Locate the cell with the specified text and output its [X, Y] center coordinate. 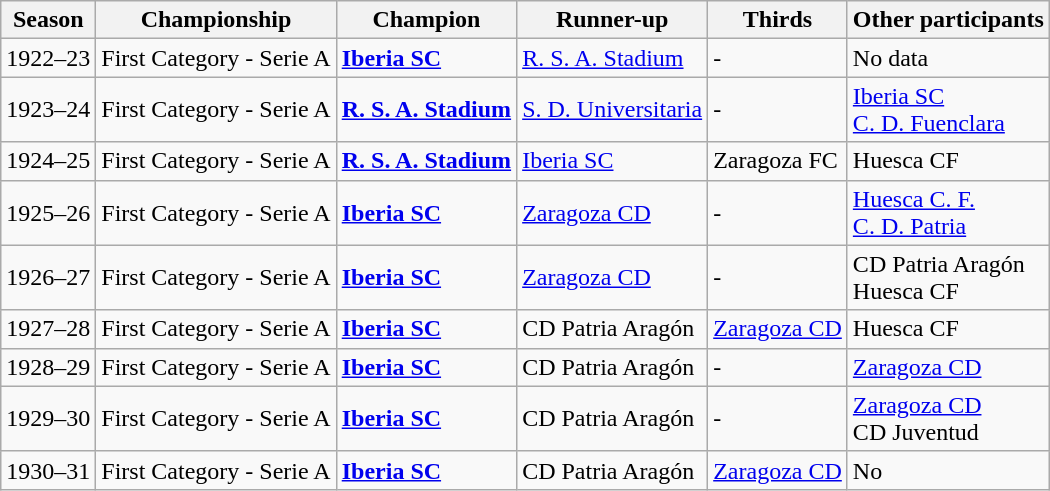
Championship [216, 20]
Runner-up [612, 20]
Champion [426, 20]
S. D. Universitaria [612, 110]
Huesca C. F. C. D. Patria [948, 212]
Other participants [948, 20]
No data [948, 58]
1922–23 [48, 58]
CD Patria AragónHuesca CF [948, 278]
Iberia SCC. D. Fuenclara [948, 110]
1929–30 [48, 418]
1925–26 [48, 212]
Thirds [778, 20]
1926–27 [48, 278]
Season [48, 20]
Zaragoza CDCD Juventud [948, 418]
1928–29 [48, 367]
Zaragoza FC [778, 161]
1927–28 [48, 329]
1923–24 [48, 110]
No [948, 470]
1930–31 [48, 470]
1924–25 [48, 161]
